Return [x, y] of the center of cell containing provided text 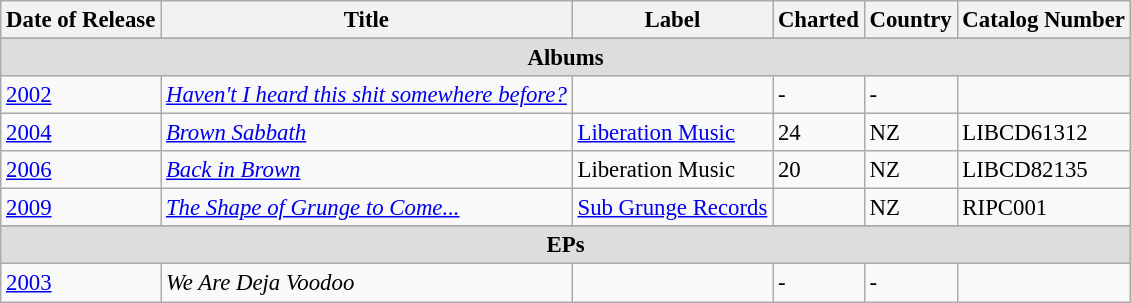
2004 [81, 133]
Charted [819, 20]
Title [367, 20]
We Are Deja Voodoo [367, 283]
Catalog Number [1044, 20]
Brown Sabbath [367, 133]
2003 [81, 283]
LIBCD61312 [1044, 133]
Date of Release [81, 20]
EPs [566, 245]
RIPC001 [1044, 208]
Haven't I heard this shit somewhere before? [367, 95]
20 [819, 170]
LIBCD82135 [1044, 170]
2009 [81, 208]
2002 [81, 95]
Albums [566, 58]
Country [910, 20]
2006 [81, 170]
Sub Grunge Records [672, 208]
24 [819, 133]
Label [672, 20]
The Shape of Grunge to Come... [367, 208]
Back in Brown [367, 170]
